Identify which cell holds the provided text, then report its [X, Y] central coordinate. 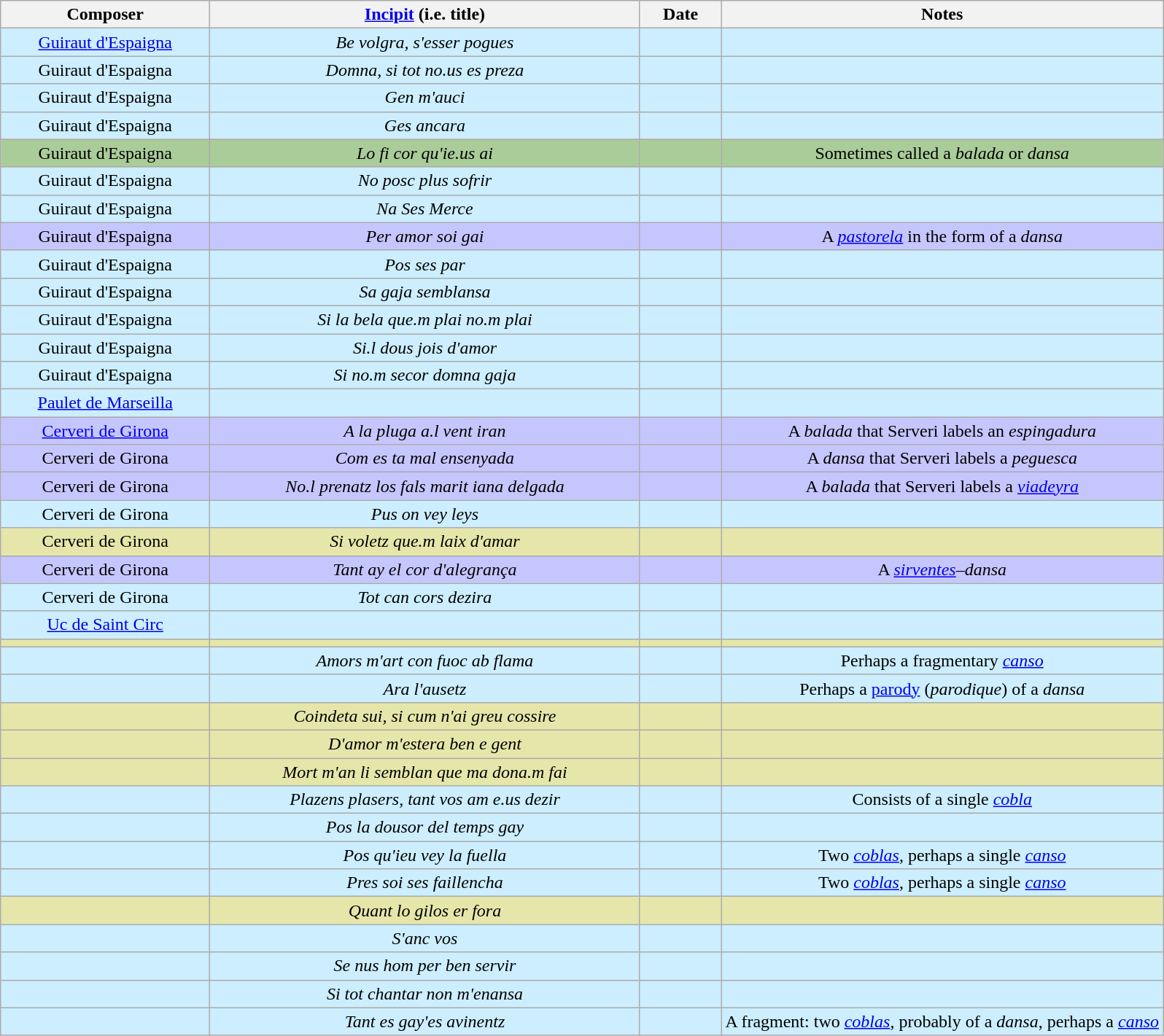
Mort m'an li semblan que ma dona.m fai [425, 772]
Gen m'auci [425, 98]
Paulet de Marseilla [105, 403]
Uc de Saint Circ [105, 625]
Incipit (i.e. title) [425, 15]
Si voletz que.m laix d'amar [425, 542]
S'anc vos [425, 938]
D'amor m'estera ben e gent [425, 744]
Perhaps a fragmentary canso [942, 661]
Ges ancara [425, 125]
Quant lo gilos er fora [425, 911]
Si la bela que.m plai no.m plai [425, 319]
A sirventes–dansa [942, 569]
Ara l'ausetz [425, 688]
No.l prenatz los fals marit iana delgada [425, 486]
A fragment: two coblas, probably of a dansa, perhaps a canso [942, 1021]
A la pluga a.l vent iran [425, 431]
Se nus hom per ben servir [425, 966]
No posc plus sofrir [425, 181]
Be volgra, s'esser pogues [425, 42]
Sa gaja semblansa [425, 292]
Pos ses par [425, 264]
Per amor soi gai [425, 236]
Tot can cors dezira [425, 597]
Sometimes called a balada or dansa [942, 153]
Si.l dous jois d'amor [425, 348]
A dansa that Serveri labels a peguesca [942, 459]
A balada that Serveri labels a viadeyra [942, 486]
Pos qu'ieu vey la fuella [425, 855]
Tant ay el cor d'alegrança [425, 569]
Notes [942, 15]
Lo fi cor qu'ie.us ai [425, 153]
Coindeta sui, si cum n'ai greu cossire [425, 716]
Consists of a single cobla [942, 800]
Tant es gay'es avinentz [425, 1021]
Si no.m secor domna gaja [425, 375]
Plazens plasers, tant vos am e.us dezir [425, 800]
Pres soi ses faillencha [425, 883]
A pastorela in the form of a dansa [942, 236]
A balada that Serveri labels an espingadura [942, 431]
Com es ta mal ensenyada [425, 459]
Pos la dousor del temps gay [425, 827]
Perhaps a parody (parodique) of a dansa [942, 688]
Si tot chantar non m'enansa [425, 994]
Amors m'art con fuoc ab flama [425, 661]
Pus on vey leys [425, 514]
Composer [105, 15]
Na Ses Merce [425, 209]
Date [680, 15]
Domna, si tot no.us es preza [425, 70]
